Output the [x, y] coordinate of the center of the cell containing the given text.  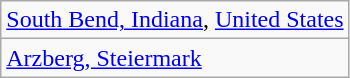
Arzberg, Steiermark [175, 58]
South Bend, Indiana, United States [175, 20]
